Extract the (X, Y) coordinate from the center of the cell holding the provided text.  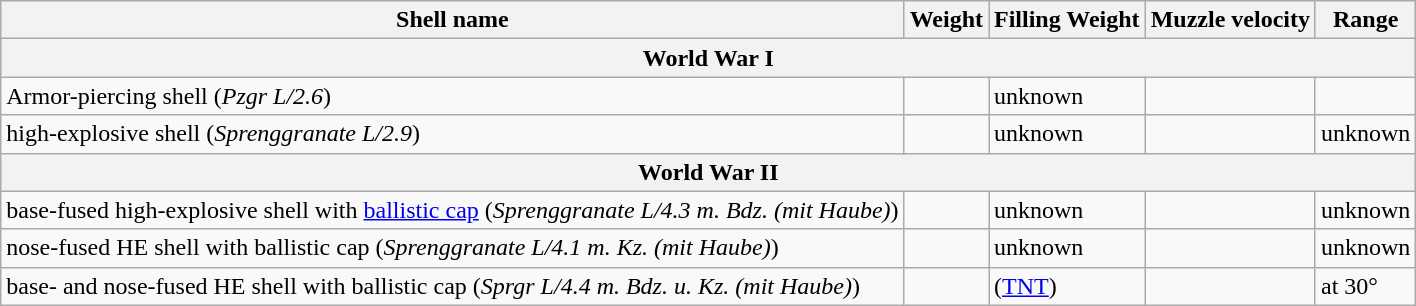
base-fused high-explosive shell with ballistic cap (Sprenggranate L/4.3 m. Bdz. (mit Haube)) (452, 210)
Range (1365, 20)
Armor-piercing shell (Pzgr L/2.6) (452, 96)
Weight (946, 20)
Filling Weight (1066, 20)
(TNT) (1066, 286)
at 30° (1365, 286)
high-explosive shell (Sprenggranate L/2.9) (452, 134)
Shell name (452, 20)
nose-fused HE shell with ballistic cap (Sprenggranate L/4.1 m. Kz. (mit Haube)) (452, 248)
base- and nose-fused HE shell with ballistic cap (Sprgr L/4.4 m. Bdz. u. Kz. (mit Haube)) (452, 286)
World War II (708, 172)
Muzzle velocity (1230, 20)
World War I (708, 58)
